Locate the cell with the specified text and output its [X, Y] center coordinate. 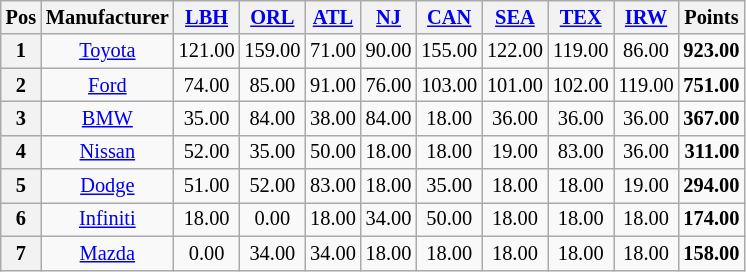
38.00 [333, 118]
86.00 [646, 51]
3 [21, 118]
IRW [646, 17]
5 [21, 186]
76.00 [389, 85]
6 [21, 219]
155.00 [449, 51]
174.00 [712, 219]
2 [21, 85]
121.00 [207, 51]
91.00 [333, 85]
71.00 [333, 51]
SEA [515, 17]
101.00 [515, 85]
7 [21, 253]
Mazda [108, 253]
BMW [108, 118]
311.00 [712, 152]
1 [21, 51]
4 [21, 152]
Infiniti [108, 219]
Toyota [108, 51]
102.00 [581, 85]
Ford [108, 85]
ATL [333, 17]
159.00 [272, 51]
90.00 [389, 51]
74.00 [207, 85]
751.00 [712, 85]
Dodge [108, 186]
51.00 [207, 186]
158.00 [712, 253]
ORL [272, 17]
Points [712, 17]
TEX [581, 17]
NJ [389, 17]
367.00 [712, 118]
CAN [449, 17]
103.00 [449, 85]
Pos [21, 17]
923.00 [712, 51]
Manufacturer [108, 17]
LBH [207, 17]
294.00 [712, 186]
Nissan [108, 152]
85.00 [272, 85]
122.00 [515, 51]
